Provide the (X, Y) coordinate of the cell's center where the given text is located.  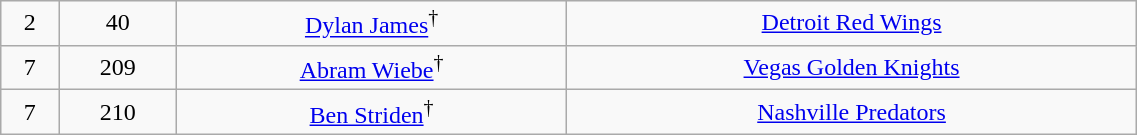
210 (118, 112)
40 (118, 24)
Vegas Golden Knights (852, 68)
Abram Wiebe† (372, 68)
Dylan James† (372, 24)
209 (118, 68)
Detroit Red Wings (852, 24)
Ben Striden† (372, 112)
2 (30, 24)
Nashville Predators (852, 112)
